Extract the (X, Y) coordinate from the center of the cell holding the provided text.  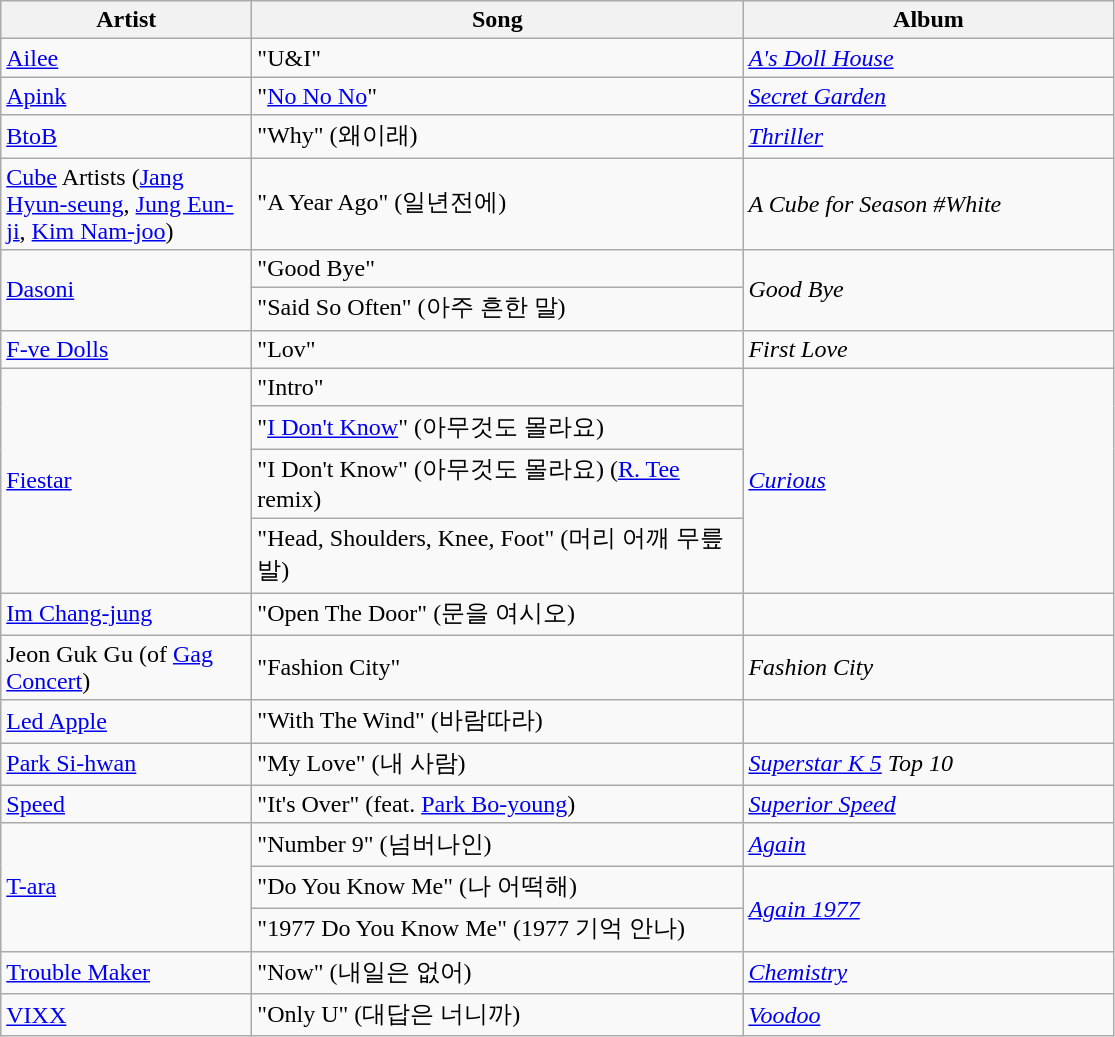
Superstar K 5 Top 10 (928, 764)
F-ve Dolls (126, 349)
Artist (126, 20)
"Now" (내일은 없어) (498, 972)
"Head, Shoulders, Knee, Foot" (머리 어깨 무릎 발) (498, 555)
"No No No" (498, 96)
VIXX (126, 1016)
"Why" (왜이래) (498, 136)
"Lov" (498, 349)
Thriller (928, 136)
Cube Artists (Jang Hyun-seung, Jung Eun-ji, Kim Nam-joo) (126, 204)
Album (928, 20)
"Open The Door" (문을 여시오) (498, 614)
"U&I" (498, 58)
"Fashion City" (498, 668)
"A Year Ago" (일년전에) (498, 204)
"Number 9" (넘버나인) (498, 844)
Superior Speed (928, 804)
Again 1977 (928, 908)
A's Doll House (928, 58)
Led Apple (126, 722)
T-ara (126, 887)
"Good Bye" (498, 269)
Again (928, 844)
Im Chang-jung (126, 614)
Apink (126, 96)
Fashion City (928, 668)
"I Don't Know" (아무것도 몰라요) (498, 428)
"I Don't Know" (아무것도 몰라요) (R. Tee remix) (498, 484)
Speed (126, 804)
"With The Wind" (바람따라) (498, 722)
A Cube for Season #White (928, 204)
Voodoo (928, 1016)
Trouble Maker (126, 972)
"Said So Often" (아주 흔한 말) (498, 310)
"Intro" (498, 387)
Ailee (126, 58)
Dasoni (126, 290)
Good Bye (928, 290)
"Do You Know Me" (나 어떡해) (498, 888)
Jeon Guk Gu (of Gag Concert) (126, 668)
First Love (928, 349)
BtoB (126, 136)
Song (498, 20)
Fiestar (126, 480)
Park Si-hwan (126, 764)
Secret Garden (928, 96)
"1977 Do You Know Me" (1977 기억 안나) (498, 930)
"It's Over" (feat. Park Bo-young) (498, 804)
"Only U" (대답은 너니까) (498, 1016)
Curious (928, 480)
Chemistry (928, 972)
"My Love" (내 사람) (498, 764)
